Find where the given text appears and provide that cell's center as (x, y) coordinate. 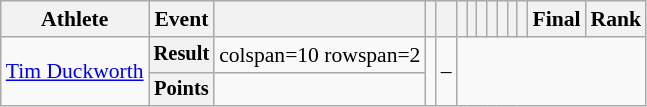
Result (182, 55)
Tim Duckworth (75, 72)
Event (182, 19)
Final (556, 19)
Athlete (75, 19)
Rank (616, 19)
colspan=10 rowspan=2 (320, 55)
– (446, 72)
Points (182, 89)
